Extract the [x, y] coordinate from the center of the cell holding the provided text.  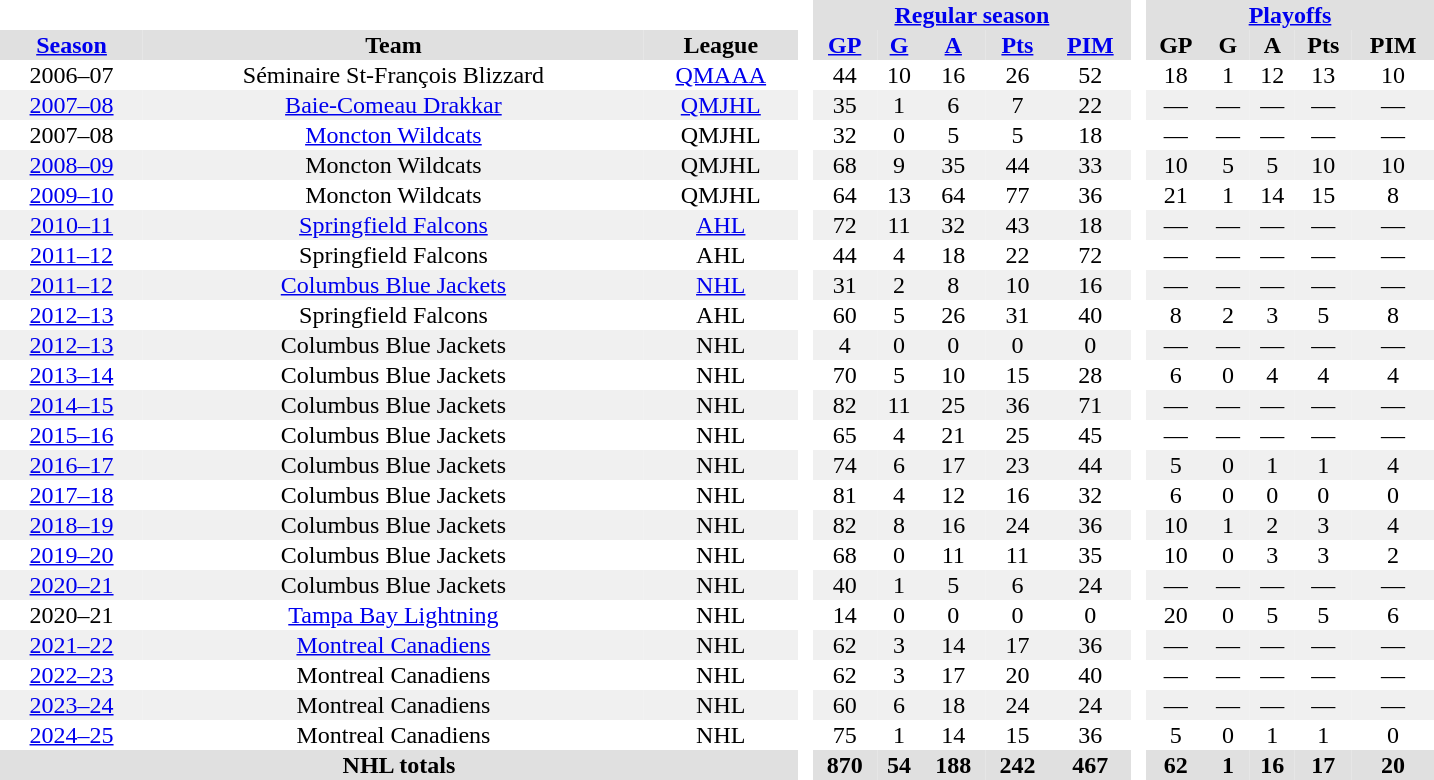
54 [899, 765]
70 [845, 375]
23 [1017, 465]
QMAAA [721, 75]
Séminaire St-François Blizzard [394, 75]
Team [394, 45]
Season [72, 45]
2023–24 [72, 705]
81 [845, 495]
43 [1017, 225]
33 [1090, 165]
28 [1090, 375]
2013–14 [72, 375]
71 [1090, 405]
2014–15 [72, 405]
Tampa Bay Lightning [394, 615]
9 [899, 165]
2010–11 [72, 225]
2019–20 [72, 555]
2021–22 [72, 645]
2022–23 [72, 675]
Playoffs [1290, 15]
74 [845, 465]
7 [1017, 105]
75 [845, 735]
188 [953, 765]
65 [845, 435]
2024–25 [72, 735]
2018–19 [72, 525]
Regular season [972, 15]
2015–16 [72, 435]
77 [1017, 195]
870 [845, 765]
45 [1090, 435]
2006–07 [72, 75]
52 [1090, 75]
NHL totals [399, 765]
League [721, 45]
242 [1017, 765]
2016–17 [72, 465]
2009–10 [72, 195]
467 [1090, 765]
2017–18 [72, 495]
2008–09 [72, 165]
Baie-Comeau Drakkar [394, 105]
